Capture the cell that displays the provided text and extract its (X, Y) central coordinate. 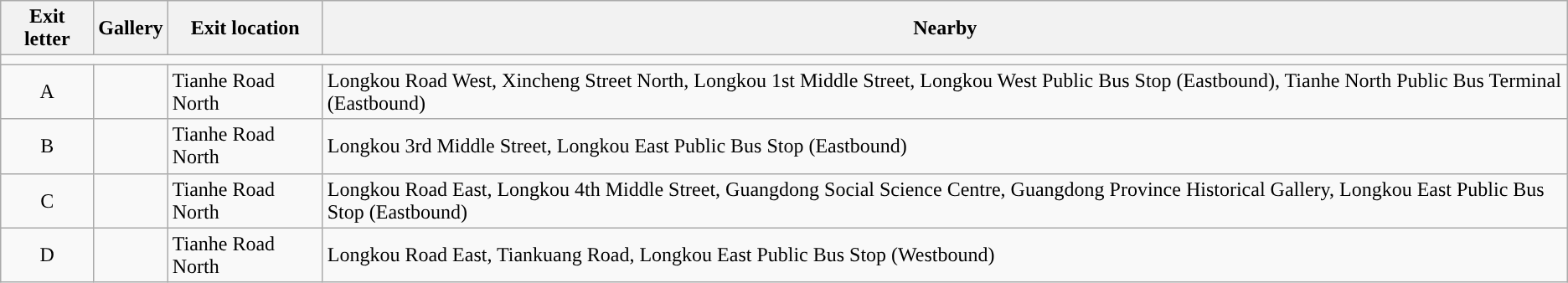
C (47, 201)
A (47, 92)
Longkou 3rd Middle Street, Longkou East Public Bus Stop (Eastbound) (945, 146)
B (47, 146)
Exit letter (47, 28)
D (47, 255)
Exit location (245, 28)
Nearby (945, 28)
Gallery (131, 28)
Longkou Road East, Tiankuang Road, Longkou East Public Bus Stop (Westbound) (945, 255)
